Find where the given text appears and provide that cell's center as (x, y) coordinate. 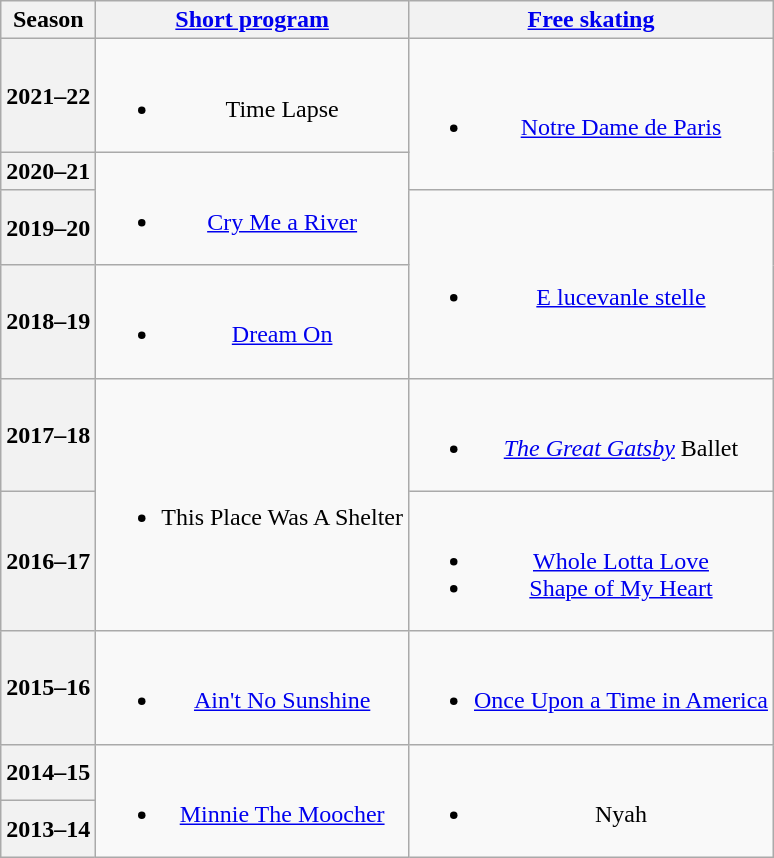
Cry Me a River (252, 208)
2020–21 (48, 171)
Free skating (590, 20)
Minnie The Moocher (252, 800)
2014–15 (48, 772)
2018–19 (48, 322)
Whole Lotta LoveShape of My Heart (590, 561)
Notre Dame de Paris (590, 114)
Season (48, 20)
2021–22 (48, 96)
2016–17 (48, 561)
Dream On (252, 322)
Short program (252, 20)
The Great Gatsby Ballet (590, 434)
Time Lapse (252, 96)
Nyah (590, 800)
This Place Was A Shelter (252, 504)
Ain't No Sunshine (252, 688)
2015–16 (48, 688)
2013–14 (48, 830)
Once Upon a Time in America (590, 688)
2017–18 (48, 434)
2019–20 (48, 228)
E lucevanle stelle (590, 284)
